For the text-containing cell, return its midpoint in [x, y] coordinate format. 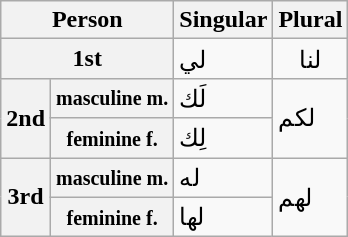
له [224, 178]
3rd [26, 198]
لي [224, 59]
Plural [310, 20]
1st [88, 59]
لِك [224, 138]
لها [224, 217]
لنا [310, 59]
Singular [224, 20]
لهم [310, 198]
Person [88, 20]
لكم [310, 118]
2nd [26, 118]
لَك [224, 98]
